Return the [X, Y] coordinate for the center point of the cell that contains the specified text.  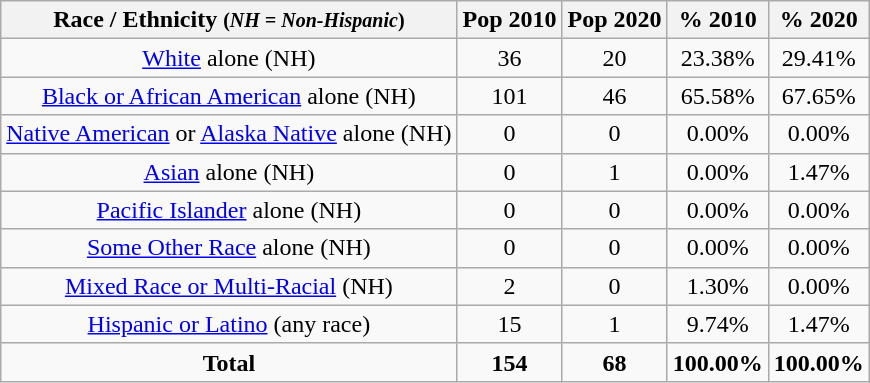
% 2010 [718, 20]
29.41% [818, 58]
2 [510, 286]
Mixed Race or Multi-Racial (NH) [229, 286]
1.30% [718, 286]
% 2020 [818, 20]
Pop 2010 [510, 20]
101 [510, 96]
46 [614, 96]
Asian alone (NH) [229, 172]
9.74% [718, 324]
154 [510, 362]
Hispanic or Latino (any race) [229, 324]
36 [510, 58]
20 [614, 58]
Some Other Race alone (NH) [229, 248]
White alone (NH) [229, 58]
Native American or Alaska Native alone (NH) [229, 134]
23.38% [718, 58]
Race / Ethnicity (NH = Non-Hispanic) [229, 20]
Pacific Islander alone (NH) [229, 210]
Total [229, 362]
68 [614, 362]
67.65% [818, 96]
15 [510, 324]
Pop 2020 [614, 20]
65.58% [718, 96]
Black or African American alone (NH) [229, 96]
